Determine the (x, y) coordinate at the center of the cell enclosing the given text.  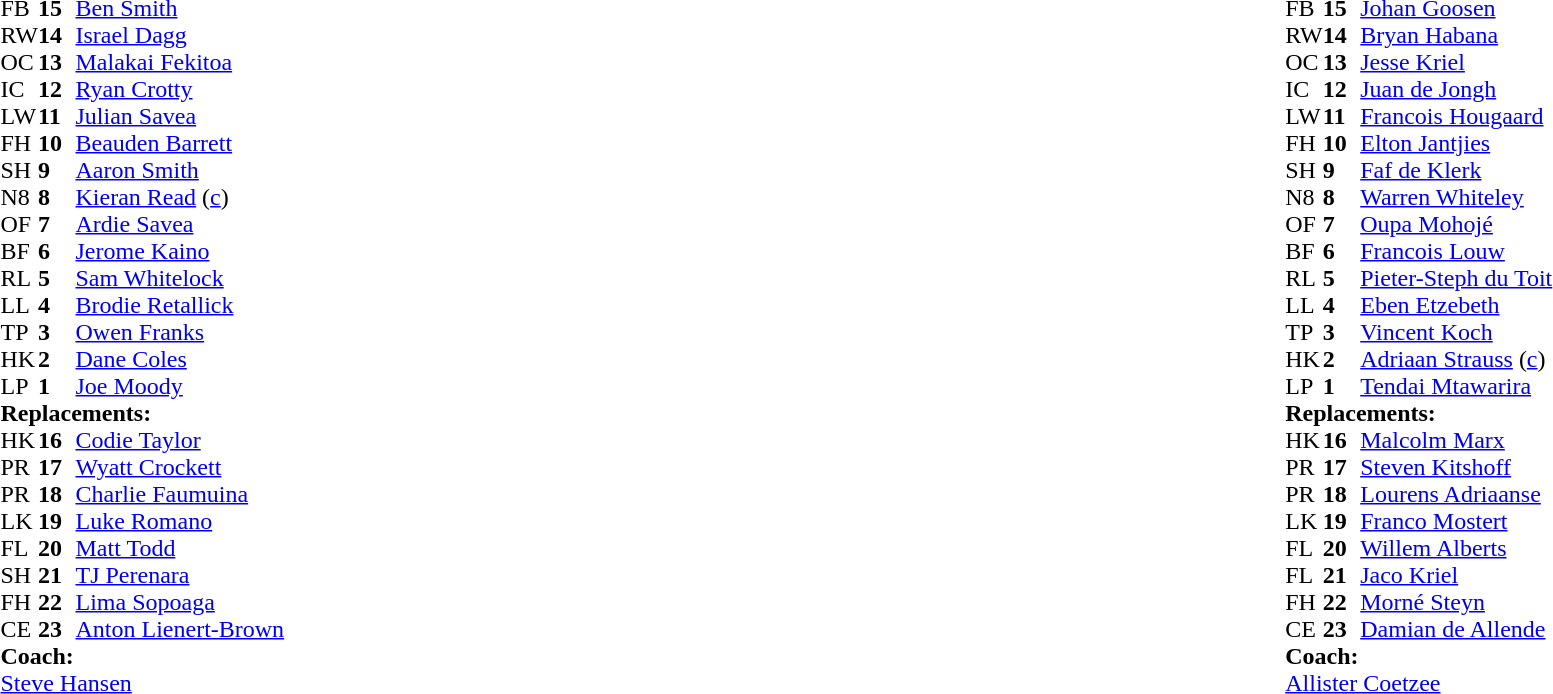
Vincent Koch (1456, 332)
Charlie Faumuina (180, 494)
Codie Taylor (180, 440)
Adriaan Strauss (c) (1456, 360)
Lima Sopoaga (180, 602)
Faf de Klerk (1456, 170)
Elton Jantjies (1456, 144)
TJ Perenara (180, 576)
Anton Lienert-Brown (180, 630)
Julian Savea (180, 116)
Francois Louw (1456, 252)
Owen Franks (180, 332)
Ryan Crotty (180, 90)
Israel Dagg (180, 36)
Aaron Smith (180, 170)
Luke Romano (180, 522)
Pieter-Steph du Toit (1456, 278)
Beauden Barrett (180, 144)
Lourens Adriaanse (1456, 494)
Eben Etzebeth (1456, 306)
Jaco Kriel (1456, 576)
Warren Whiteley (1456, 198)
Juan de Jongh (1456, 90)
Brodie Retallick (180, 306)
Oupa Mohojé (1456, 224)
Franco Mostert (1456, 522)
Francois Hougaard (1456, 116)
Willem Alberts (1456, 548)
Matt Todd (180, 548)
Morné Steyn (1456, 602)
Malcolm Marx (1456, 440)
Dane Coles (180, 360)
Malakai Fekitoa (180, 62)
Steven Kitshoff (1456, 468)
Joe Moody (180, 386)
Jerome Kaino (180, 252)
Wyatt Crockett (180, 468)
Bryan Habana (1456, 36)
Sam Whitelock (180, 278)
Jesse Kriel (1456, 62)
Damian de Allende (1456, 630)
Tendai Mtawarira (1456, 386)
Ardie Savea (180, 224)
Kieran Read (c) (180, 198)
